Provide the [x, y] coordinate of the cell's center where the given text is located.  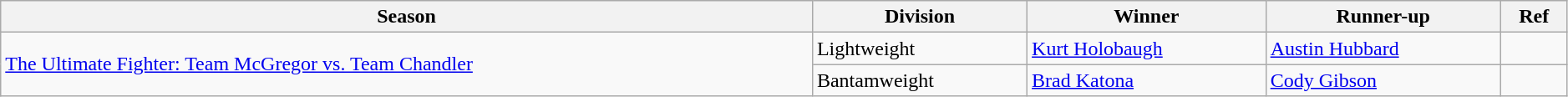
Lightweight [919, 48]
Cody Gibson [1383, 80]
The Ultimate Fighter: Team McGregor vs. Team Chandler [407, 64]
Bantamweight [919, 80]
Austin Hubbard [1383, 48]
Winner [1147, 17]
Brad Katona [1147, 80]
Ref [1534, 17]
Kurt Holobaugh [1147, 48]
Division [919, 17]
Runner-up [1383, 17]
Season [407, 17]
